Find where the given text appears and provide that cell's center as [x, y] coordinate. 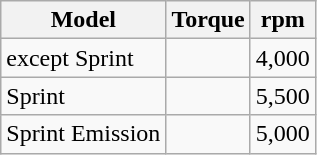
Model [84, 20]
rpm [282, 20]
Sprint Emission [84, 134]
Torque [208, 20]
5,000 [282, 134]
except Sprint [84, 58]
Sprint [84, 96]
4,000 [282, 58]
5,500 [282, 96]
